Search for the cell housing the specified text and yield its [x, y] center coordinate. 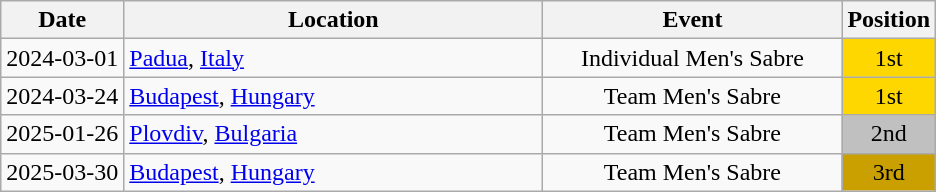
2025-03-30 [62, 172]
2024-03-24 [62, 96]
Date [62, 20]
Plovdiv, Bulgaria [334, 134]
Position [889, 20]
2nd [889, 134]
2024-03-01 [62, 58]
Padua, Italy [334, 58]
Location [334, 20]
Event [692, 20]
Individual Men's Sabre [692, 58]
2025-01-26 [62, 134]
3rd [889, 172]
